For the text-containing cell, return its midpoint in (x, y) coordinate format. 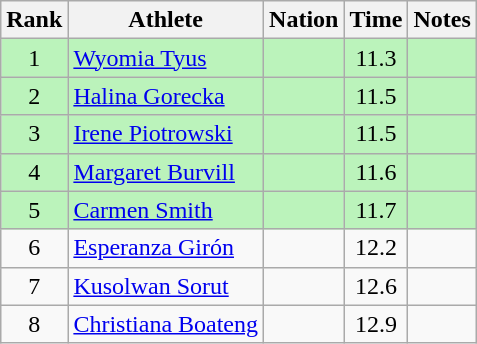
Halina Gorecka (166, 96)
4 (34, 172)
Notes (442, 20)
11.6 (376, 172)
Athlete (166, 20)
3 (34, 134)
12.2 (376, 248)
12.6 (376, 286)
Nation (304, 20)
2 (34, 96)
Carmen Smith (166, 210)
Rank (34, 20)
7 (34, 286)
5 (34, 210)
Margaret Burvill (166, 172)
8 (34, 324)
Kusolwan Sorut (166, 286)
11.3 (376, 58)
Time (376, 20)
Wyomia Tyus (166, 58)
12.9 (376, 324)
Christiana Boateng (166, 324)
Irene Piotrowski (166, 134)
11.7 (376, 210)
6 (34, 248)
1 (34, 58)
Esperanza Girón (166, 248)
